Output the [x, y] coordinate of the center of the cell containing the given text.  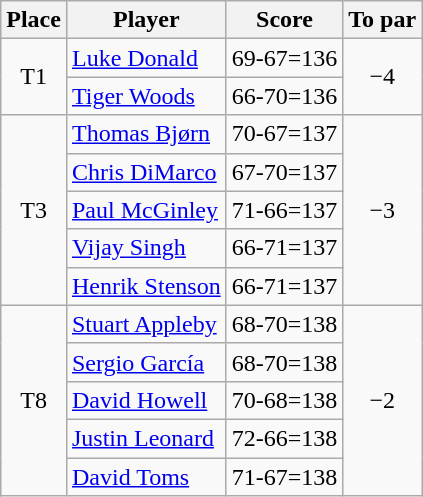
Luke Donald [146, 58]
David Howell [146, 400]
Henrik Stenson [146, 286]
66-70=136 [284, 96]
Place [34, 20]
Sergio García [146, 362]
T3 [34, 210]
72-66=138 [284, 438]
Player [146, 20]
Chris DiMarco [146, 172]
Justin Leonard [146, 438]
Stuart Appleby [146, 324]
−4 [382, 77]
−3 [382, 210]
71-67=138 [284, 477]
−2 [382, 400]
T1 [34, 77]
T8 [34, 400]
69-67=136 [284, 58]
71-66=137 [284, 210]
70-67=137 [284, 134]
Thomas Bjørn [146, 134]
To par [382, 20]
70-68=138 [284, 400]
Paul McGinley [146, 210]
David Toms [146, 477]
Score [284, 20]
67-70=137 [284, 172]
Vijay Singh [146, 248]
Tiger Woods [146, 96]
